Return the [X, Y] coordinate for the center point of the cell that contains the specified text.  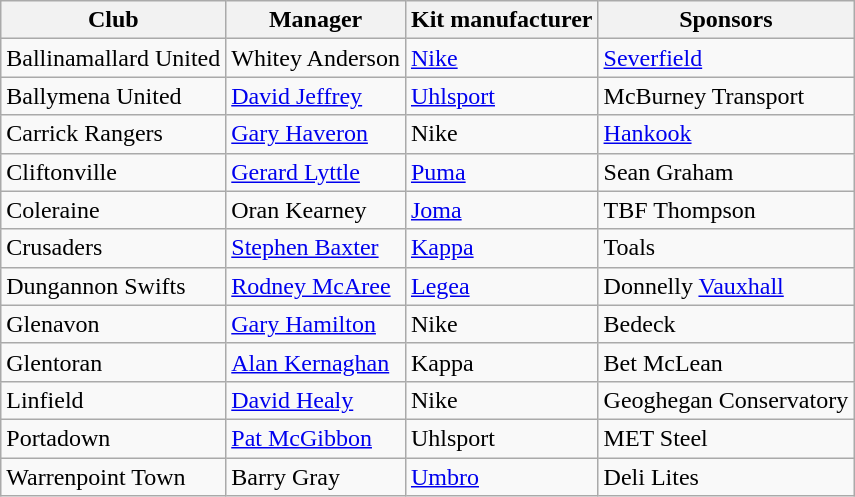
Portadown [114, 438]
Carrick Rangers [114, 134]
Donnelly Vauxhall [726, 286]
Legea [502, 286]
Glentoran [114, 362]
Gary Hamilton [316, 324]
Linfield [114, 400]
Coleraine [114, 210]
McBurney Transport [726, 96]
Glenavon [114, 324]
David Healy [316, 400]
Umbro [502, 477]
Warrenpoint Town [114, 477]
Sean Graham [726, 172]
Barry Gray [316, 477]
Severfield [726, 58]
Cliftonville [114, 172]
Whitey Anderson [316, 58]
David Jeffrey [316, 96]
Bet McLean [726, 362]
Pat McGibbon [316, 438]
Rodney McAree [316, 286]
Bedeck [726, 324]
Club [114, 20]
Dungannon Swifts [114, 286]
Geoghegan Conservatory [726, 400]
Toals [726, 248]
Kit manufacturer [502, 20]
Manager [316, 20]
Ballymena United [114, 96]
MET Steel [726, 438]
TBF Thompson [726, 210]
Gerard Lyttle [316, 172]
Crusaders [114, 248]
Joma [502, 210]
Alan Kernaghan [316, 362]
Puma [502, 172]
Deli Lites [726, 477]
Sponsors [726, 20]
Hankook [726, 134]
Stephen Baxter [316, 248]
Oran Kearney [316, 210]
Ballinamallard United [114, 58]
Gary Haveron [316, 134]
